Locate the cell with the specified text and output its (x, y) center coordinate. 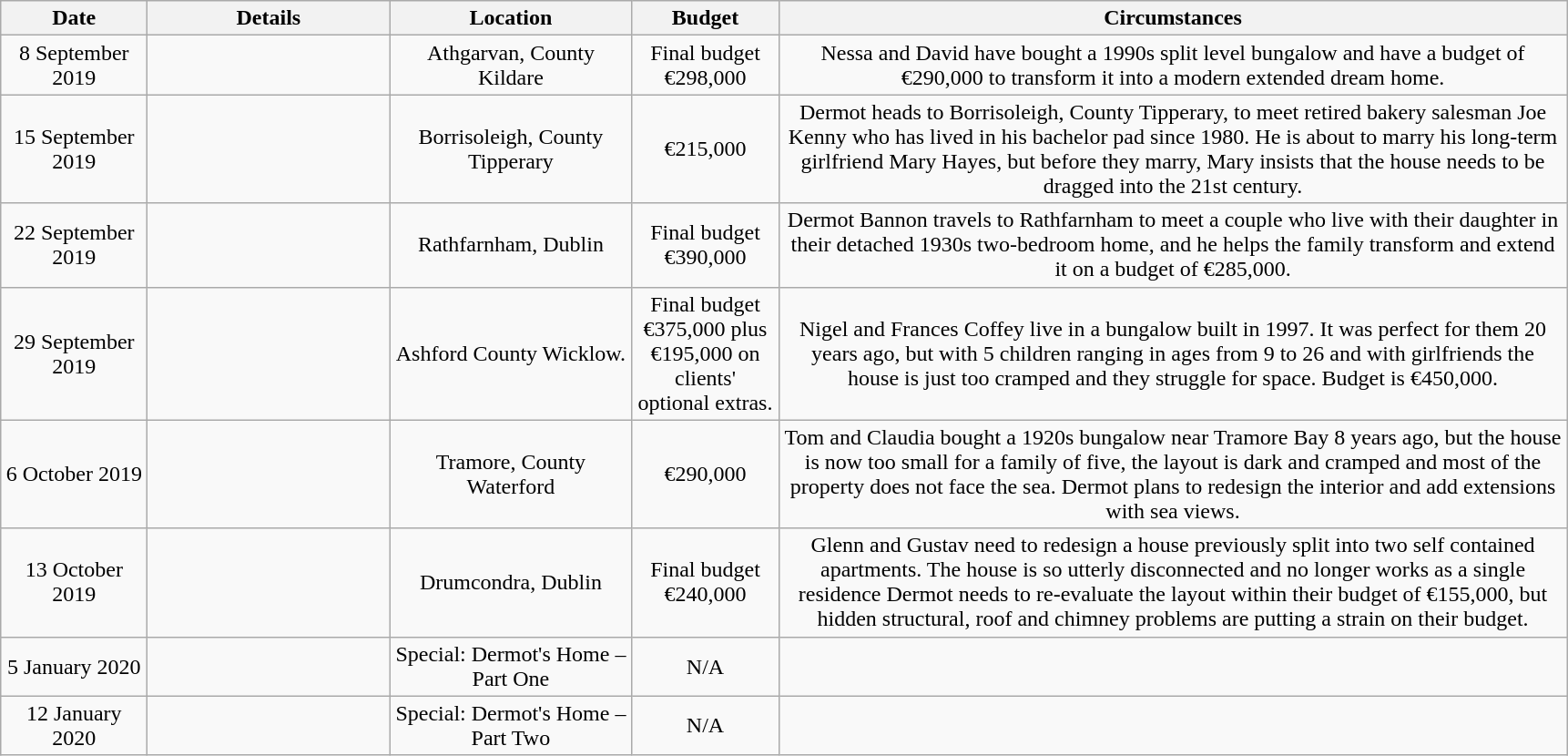
Final budget €298,000 (705, 66)
Details (269, 18)
€215,000 (705, 149)
Date (75, 18)
Final budget €375,000 plus €195,000 on clients' optional extras. (705, 353)
Special: Dermot's Home – Part One (511, 667)
Budget (705, 18)
Athgarvan, County Kildare (511, 66)
15 September 2019 (75, 149)
29 September 2019 (75, 353)
22 September 2019 (75, 245)
Special: Dermot's Home – Part Two (511, 725)
Final budget €390,000 (705, 245)
6 October 2019 (75, 474)
€290,000 (705, 474)
12 January 2020 (75, 725)
Final budget €240,000 (705, 583)
Tramore, County Waterford (511, 474)
Drumcondra, Dublin (511, 583)
13 October 2019 (75, 583)
Nessa and David have bought a 1990s split level bungalow and have a budget of €290,000 to transform it into a modern extended dream home. (1173, 66)
Borrisoleigh, County Tipperary (511, 149)
Rathfarnham, Dublin (511, 245)
Ashford County Wicklow. (511, 353)
Location (511, 18)
Circumstances (1173, 18)
5 January 2020 (75, 667)
8 September 2019 (75, 66)
